Scan for the cell matching the given text and deliver its (X, Y) coordinate at center. 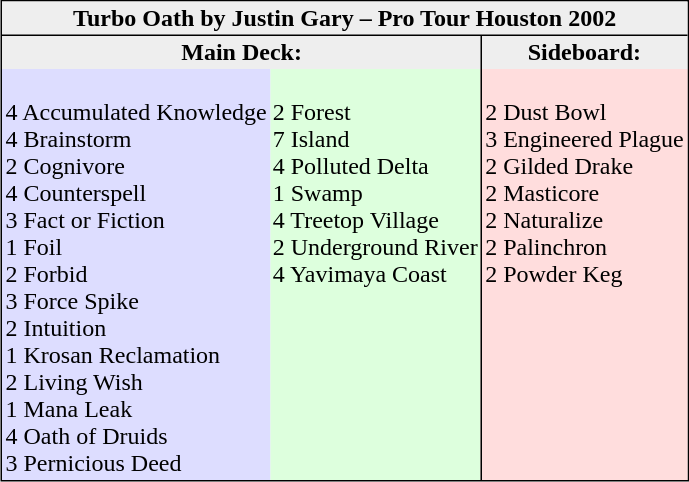
2 Dust Bowl 3 Engineered Plague 2 Gilded Drake 2 Masticore 2 Naturalize 2 Palinchron 2 Powder Keg (584, 274)
Main Deck: (242, 52)
Sideboard: (584, 52)
2 Forest 7 Island 4 Polluted Delta 1 Swamp 4 Treetop Village 2 Underground River 4 Yavimaya Coast (376, 274)
Turbo Oath by Justin Gary – Pro Tour Houston 2002 (345, 19)
